Provide the [x, y] coordinate of the cell's center where the given text is located.  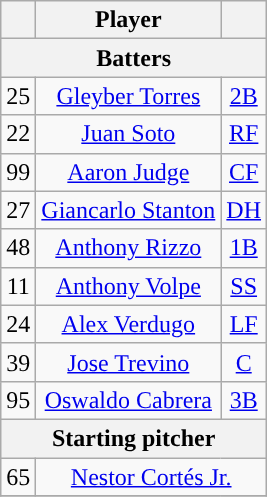
2B [244, 96]
C [244, 362]
Juan Soto [128, 134]
SS [244, 286]
Anthony Rizzo [128, 248]
25 [18, 96]
Jose Trevino [128, 362]
CF [244, 172]
Oswaldo Cabrera [128, 400]
48 [18, 248]
22 [18, 134]
Giancarlo Stanton [128, 210]
Aaron Judge [128, 172]
Starting pitcher [134, 438]
39 [18, 362]
Nestor Cortés Jr. [152, 477]
65 [18, 477]
RF [244, 134]
11 [18, 286]
Batters [134, 58]
24 [18, 324]
Player [128, 20]
99 [18, 172]
Gleyber Torres [128, 96]
Anthony Volpe [128, 286]
Alex Verdugo [128, 324]
95 [18, 400]
3B [244, 400]
1B [244, 248]
27 [18, 210]
LF [244, 324]
DH [244, 210]
